Return the (x, y) coordinate for the center point of the cell that contains the specified text.  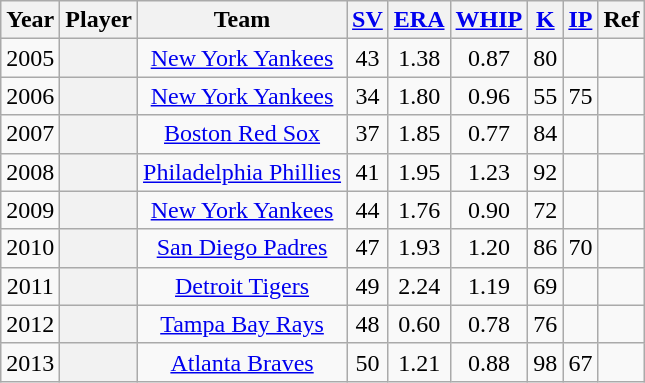
2007 (30, 134)
Ref (622, 20)
Philadelphia Phillies (242, 172)
2011 (30, 286)
2008 (30, 172)
0.78 (489, 324)
0.60 (419, 324)
41 (368, 172)
2010 (30, 248)
92 (546, 172)
Year (30, 20)
47 (368, 248)
IP (580, 20)
1.85 (419, 134)
1.93 (419, 248)
84 (546, 134)
75 (580, 96)
70 (580, 248)
69 (546, 286)
Team (242, 20)
2012 (30, 324)
44 (368, 210)
86 (546, 248)
Boston Red Sox (242, 134)
1.76 (419, 210)
0.88 (489, 362)
1.21 (419, 362)
43 (368, 58)
2006 (30, 96)
2005 (30, 58)
72 (546, 210)
76 (546, 324)
34 (368, 96)
80 (546, 58)
SV (368, 20)
K (546, 20)
2.24 (419, 286)
2009 (30, 210)
49 (368, 286)
2013 (30, 362)
WHIP (489, 20)
48 (368, 324)
1.23 (489, 172)
Detroit Tigers (242, 286)
98 (546, 362)
ERA (419, 20)
0.77 (489, 134)
37 (368, 134)
1.19 (489, 286)
1.20 (489, 248)
Atlanta Braves (242, 362)
0.90 (489, 210)
0.96 (489, 96)
1.38 (419, 58)
Player (99, 20)
1.80 (419, 96)
67 (580, 362)
San Diego Padres (242, 248)
55 (546, 96)
0.87 (489, 58)
1.95 (419, 172)
50 (368, 362)
Tampa Bay Rays (242, 324)
